Provide the (x, y) coordinate of the cell's center where the given text is located.  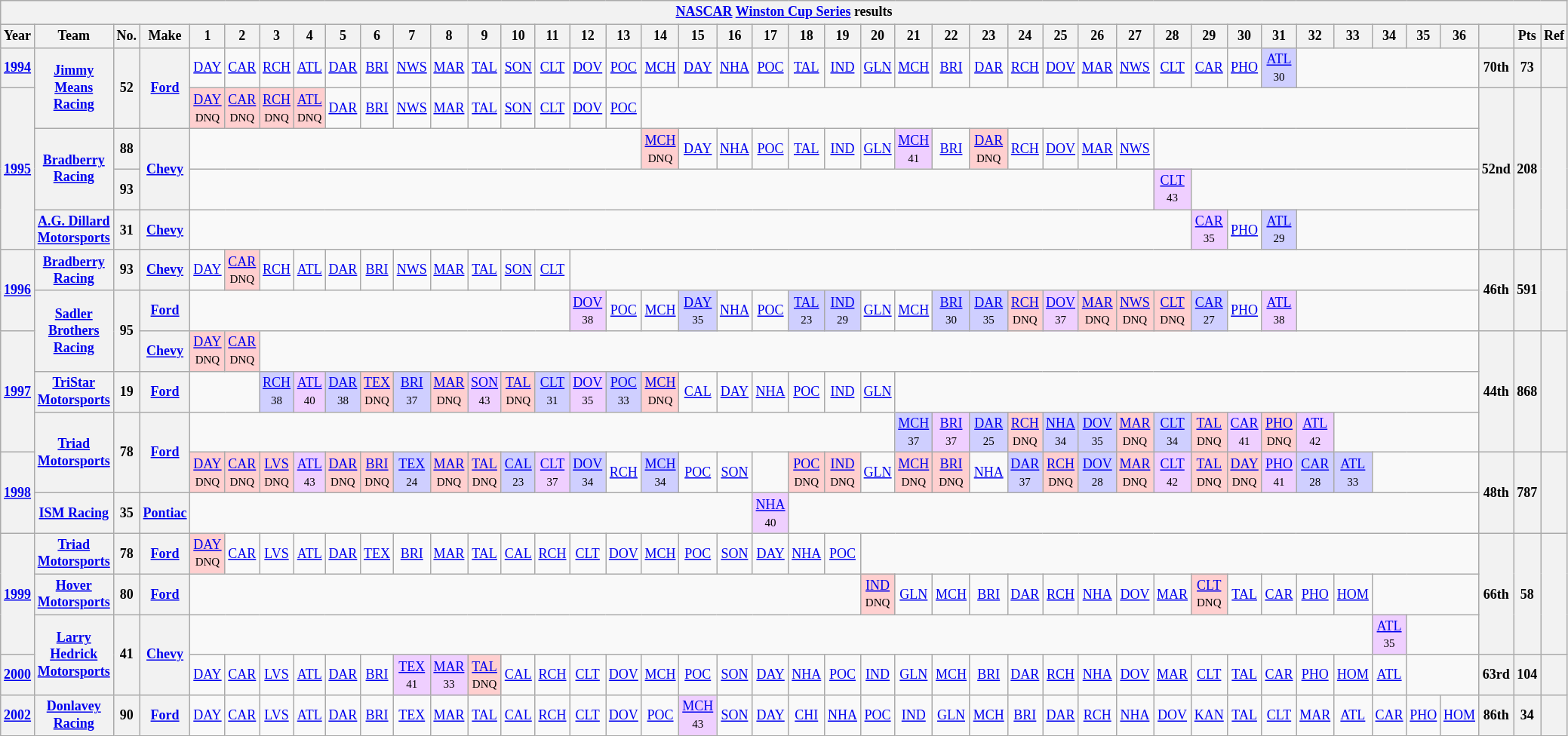
CLT42 (1173, 473)
NHA34 (1061, 432)
25 (1061, 36)
868 (1527, 392)
DOV28 (1097, 473)
14 (660, 36)
ISM Racing (74, 513)
22 (952, 36)
58 (1527, 594)
POCDNQ (807, 473)
208 (1527, 169)
12 (588, 36)
ATL40 (309, 391)
70th (1496, 68)
73 (1527, 68)
11 (552, 36)
787 (1527, 493)
ATL42 (1315, 432)
90 (127, 716)
DAR25 (988, 432)
ATL33 (1354, 473)
ATL29 (1279, 230)
Ref (1554, 36)
NASCAR Winston Cup Series results (785, 12)
80 (127, 594)
CAR28 (1315, 473)
52 (127, 87)
A.G. Dillard Motorsports (74, 230)
BRI30 (952, 311)
1997 (18, 392)
ATLDNQ (309, 109)
17 (770, 36)
Pts (1527, 36)
2 (242, 36)
44th (1496, 392)
TAL23 (807, 311)
1998 (18, 493)
24 (1025, 36)
48th (1496, 493)
104 (1527, 675)
ATL38 (1279, 311)
Year (18, 36)
63rd (1496, 675)
TriStar Motorsports (74, 391)
46th (1496, 290)
8 (449, 36)
CLT31 (552, 391)
13 (624, 36)
2000 (18, 675)
NWSDNQ (1135, 311)
Pontiac (164, 513)
Make (164, 36)
52nd (1496, 169)
SON43 (484, 391)
9 (484, 36)
CAR41 (1244, 432)
32 (1315, 36)
23 (988, 36)
POC33 (624, 391)
Team (74, 36)
1999 (18, 594)
DOV34 (588, 473)
86th (1496, 716)
PHODNQ (1279, 432)
MCH43 (698, 716)
7 (412, 36)
NHA40 (770, 513)
MCH41 (914, 149)
DAR38 (343, 391)
20 (878, 36)
95 (127, 330)
41 (127, 655)
CLT37 (552, 473)
CLT34 (1173, 432)
29 (1209, 36)
ATL30 (1279, 68)
DAR37 (1025, 473)
21 (914, 36)
27 (1135, 36)
DAY35 (698, 311)
1995 (18, 169)
5 (343, 36)
TEX24 (412, 473)
4 (309, 36)
DOV38 (588, 311)
1994 (18, 68)
30 (1244, 36)
Sadler Brothers Racing (74, 330)
88 (127, 149)
6 (377, 36)
TEXDNQ (377, 391)
DOV37 (1061, 311)
66th (1496, 594)
RCH38 (277, 391)
MCH34 (660, 473)
No. (127, 36)
3 (277, 36)
15 (698, 36)
TEX41 (412, 675)
ATL43 (309, 473)
Jimmy Means Racing (74, 87)
18 (807, 36)
CAR35 (1209, 230)
MAR33 (449, 675)
33 (1354, 36)
28 (1173, 36)
Hover Motorsports (74, 594)
2002 (18, 716)
1 (208, 36)
PHO41 (1279, 473)
CAR27 (1209, 311)
LVSDNQ (277, 473)
Donlavey Racing (74, 716)
ATL35 (1389, 634)
Larry Hedrick Motorsports (74, 655)
16 (735, 36)
26 (1097, 36)
KAN (1209, 716)
MCH37 (914, 432)
IND29 (843, 311)
CLT43 (1173, 189)
591 (1527, 290)
CHI (807, 716)
10 (518, 36)
36 (1459, 36)
DAR35 (988, 311)
CAL23 (518, 473)
1996 (18, 290)
